From the cell containing the given text, extract its center point as (x, y) coordinate. 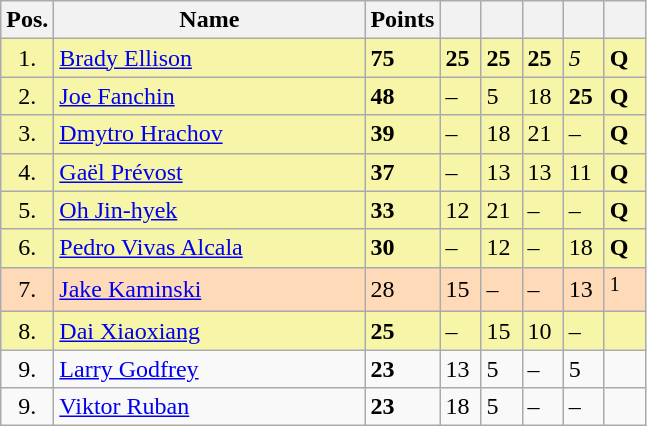
Dai Xiaoxiang (210, 331)
28 (402, 290)
Name (210, 20)
75 (402, 58)
33 (402, 210)
39 (402, 134)
48 (402, 96)
5. (28, 210)
Oh Jin-hyek (210, 210)
11 (584, 172)
10 (542, 331)
3. (28, 134)
Gaël Prévost (210, 172)
Jake Kaminski (210, 290)
4. (28, 172)
Larry Godfrey (210, 369)
30 (402, 248)
1. (28, 58)
7. (28, 290)
Pos. (28, 20)
37 (402, 172)
2. (28, 96)
Points (402, 20)
1 (624, 290)
Brady Ellison (210, 58)
8. (28, 331)
Pedro Vivas Alcala (210, 248)
Viktor Ruban (210, 407)
Dmytro Hrachov (210, 134)
Joe Fanchin (210, 96)
6. (28, 248)
